Capture the cell that displays the provided text and extract its (X, Y) central coordinate. 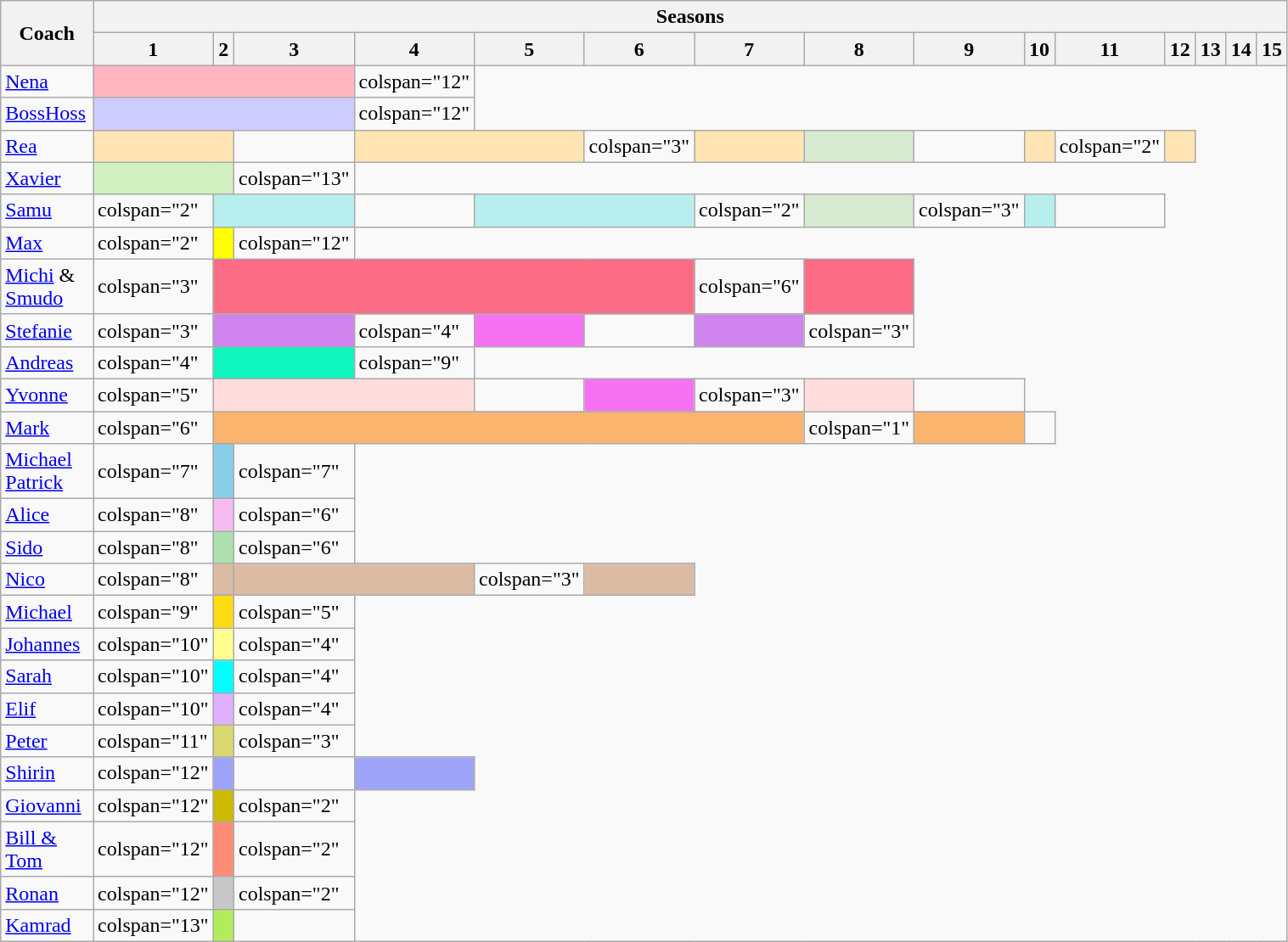
11 (1110, 49)
Coach (48, 33)
Michi & Smudo (48, 287)
Alice (48, 515)
Shirin (48, 773)
Yvonne (48, 395)
13 (1211, 49)
7 (750, 49)
5 (530, 49)
Seasons (690, 17)
Xavier (48, 178)
Nico (48, 580)
Michael Patrick (48, 472)
colspan="11" (154, 741)
Ronan (48, 893)
Stefanie (48, 330)
Nena (48, 81)
9 (970, 49)
Giovanni (48, 805)
Mark (48, 427)
4 (414, 49)
Peter (48, 741)
Andreas (48, 362)
2 (223, 49)
Sarah (48, 676)
Michael (48, 612)
Max (48, 243)
8 (859, 49)
Samu (48, 210)
BossHoss (48, 114)
10 (1039, 49)
6 (639, 49)
Rea (48, 146)
3 (294, 49)
12 (1180, 49)
Kamrad (48, 925)
Sido (48, 547)
1 (154, 49)
15 (1272, 49)
Bill & Tom (48, 849)
colspan="1" (859, 427)
Elif (48, 709)
14 (1241, 49)
Johannes (48, 644)
